Scan for the cell matching the given text and deliver its (x, y) coordinate at center. 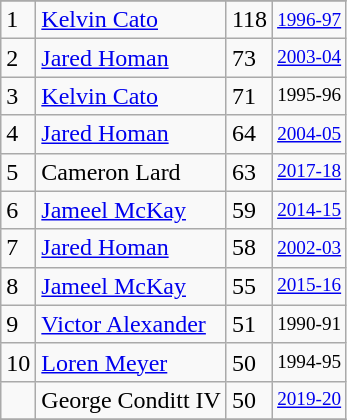
1994-95 (310, 362)
59 (249, 210)
4 (18, 134)
7 (18, 248)
Cameron Lard (132, 172)
2 (18, 58)
8 (18, 286)
118 (249, 20)
1 (18, 20)
51 (249, 324)
9 (18, 324)
63 (249, 172)
Loren Meyer (132, 362)
5 (18, 172)
2002-03 (310, 248)
64 (249, 134)
Victor Alexander (132, 324)
10 (18, 362)
71 (249, 96)
58 (249, 248)
2019-20 (310, 400)
3 (18, 96)
73 (249, 58)
2014-15 (310, 210)
6 (18, 210)
2017-18 (310, 172)
55 (249, 286)
1996-97 (310, 20)
1995-96 (310, 96)
1990-91 (310, 324)
George Conditt IV (132, 400)
2015-16 (310, 286)
2004-05 (310, 134)
2003-04 (310, 58)
